Detect which cell encompasses the target text, then output its (x, y) center coordinate. 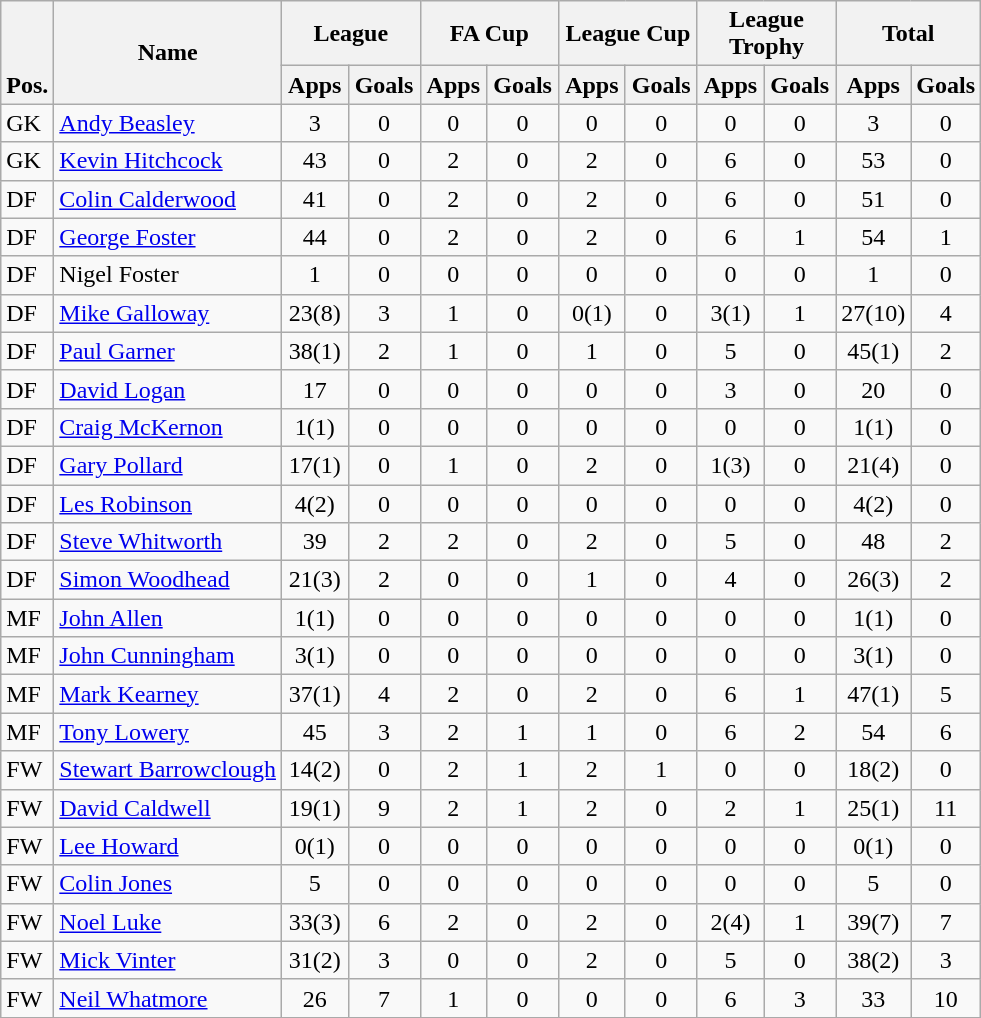
Stewart Barrowclough (168, 770)
2(4) (730, 922)
John Cunningham (168, 656)
33(3) (314, 922)
John Allen (168, 618)
45(1) (874, 351)
Mick Vinter (168, 960)
17 (314, 389)
George Foster (168, 237)
26 (314, 998)
48 (874, 542)
27(10) (874, 313)
Kevin Hitchcock (168, 161)
Les Robinson (168, 503)
Neil Whatmore (168, 998)
39(7) (874, 922)
League Trophy (766, 34)
Lee Howard (168, 846)
45 (314, 732)
Colin Calderwood (168, 199)
Simon Woodhead (168, 580)
Total (908, 34)
Nigel Foster (168, 275)
25(1) (874, 808)
17(1) (314, 465)
47(1) (874, 694)
Tony Lowery (168, 732)
18(2) (874, 770)
20 (874, 389)
1(3) (730, 465)
31(2) (314, 960)
21(3) (314, 580)
11 (946, 808)
David Logan (168, 389)
10 (946, 998)
44 (314, 237)
Noel Luke (168, 922)
FA Cup (490, 34)
David Caldwell (168, 808)
Colin Jones (168, 884)
League Cup (628, 34)
Name (168, 52)
19(1) (314, 808)
Craig McKernon (168, 427)
26(3) (874, 580)
43 (314, 161)
14(2) (314, 770)
41 (314, 199)
Gary Pollard (168, 465)
21(4) (874, 465)
Mark Kearney (168, 694)
38(1) (314, 351)
37(1) (314, 694)
38(2) (874, 960)
33 (874, 998)
23(8) (314, 313)
53 (874, 161)
9 (384, 808)
Pos. (28, 52)
Paul Garner (168, 351)
Andy Beasley (168, 123)
League (350, 34)
51 (874, 199)
Mike Galloway (168, 313)
Steve Whitworth (168, 542)
39 (314, 542)
